Detect which cell encompasses the target text, then output its (X, Y) center coordinate. 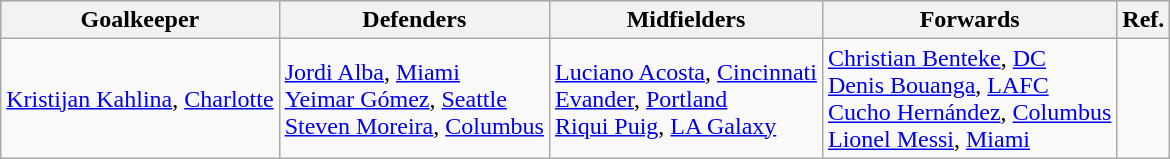
Christian Benteke, DC Denis Bouanga, LAFC Cucho Hernández, Columbus Lionel Messi, Miami (969, 98)
Goalkeeper (140, 20)
Luciano Acosta, Cincinnati Evander, Portland Riqui Puig, LA Galaxy (686, 98)
Ref. (1144, 20)
Defenders (414, 20)
Midfielders (686, 20)
Jordi Alba, Miami Yeimar Gómez, Seattle Steven Moreira, Columbus (414, 98)
Forwards (969, 20)
Kristijan Kahlina, Charlotte (140, 98)
